From the cell containing the given text, extract its center point as [X, Y] coordinate. 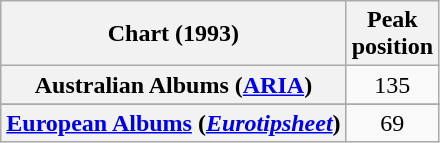
Australian Albums (ARIA) [174, 85]
69 [392, 123]
135 [392, 85]
Peak position [392, 34]
Chart (1993) [174, 34]
European Albums (Eurotipsheet) [174, 123]
